Detect which cell encompasses the target text, then output its [X, Y] center coordinate. 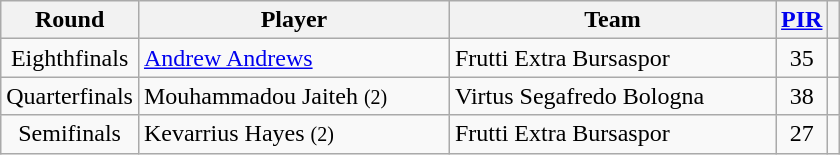
Team [612, 20]
Virtus Segafredo Bologna [612, 96]
Andrew Andrews [294, 58]
38 [802, 96]
Quarterfinals [70, 96]
Mouhammadou Jaiteh (2) [294, 96]
Kevarrius Hayes (2) [294, 134]
Semifinals [70, 134]
27 [802, 134]
Eighthfinals [70, 58]
Round [70, 20]
PIR [802, 20]
35 [802, 58]
Player [294, 20]
